Identify which cell holds the provided text, then report its [x, y] central coordinate. 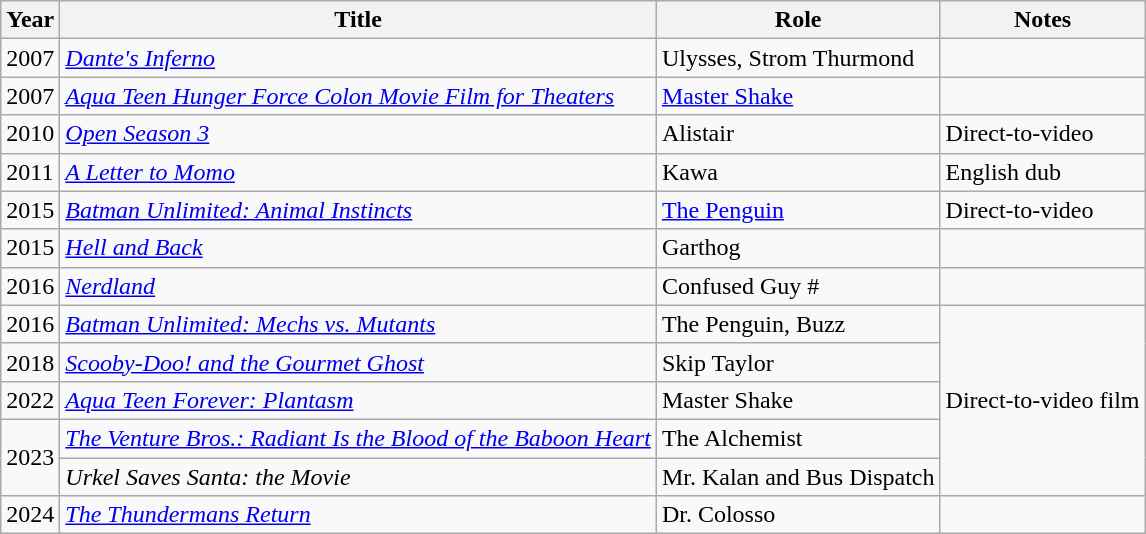
2022 [30, 400]
The Penguin [798, 210]
Direct-to-video film [1042, 400]
Title [358, 20]
Alistair [798, 134]
Ulysses, Strom Thurmond [798, 58]
English dub [1042, 172]
Year [30, 20]
Batman Unlimited: Animal Instincts [358, 210]
The Alchemist [798, 438]
Aqua Teen Hunger Force Colon Movie Film for Theaters [358, 96]
2018 [30, 362]
Garthog [798, 248]
The Thundermans Return [358, 515]
Batman Unlimited: Mechs vs. Mutants [358, 324]
2010 [30, 134]
The Penguin, Buzz [798, 324]
2011 [30, 172]
Role [798, 20]
Kawa [798, 172]
Confused Guy # [798, 286]
Urkel Saves Santa: the Movie [358, 477]
Mr. Kalan and Bus Dispatch [798, 477]
Nerdland [358, 286]
Dr. Colosso [798, 515]
Scooby-Doo! and the Gourmet Ghost [358, 362]
Aqua Teen Forever: Plantasm [358, 400]
Skip Taylor [798, 362]
Open Season 3 [358, 134]
Hell and Back [358, 248]
Dante's Inferno [358, 58]
A Letter to Momo [358, 172]
2024 [30, 515]
2023 [30, 457]
The Venture Bros.: Radiant Is the Blood of the Baboon Heart [358, 438]
Notes [1042, 20]
